Scan for the cell matching the given text and deliver its [x, y] coordinate at center. 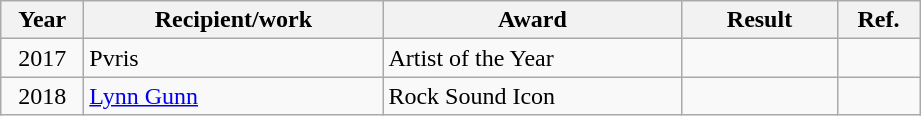
Award [532, 20]
Rock Sound Icon [532, 96]
Ref. [878, 20]
2017 [42, 58]
Pvris [234, 58]
2018 [42, 96]
Year [42, 20]
Artist of the Year [532, 58]
Recipient/work [234, 20]
Result [760, 20]
Lynn Gunn [234, 96]
